Pinpoint the cell where the given text exists, returning its (X, Y) midpoint coordinate. 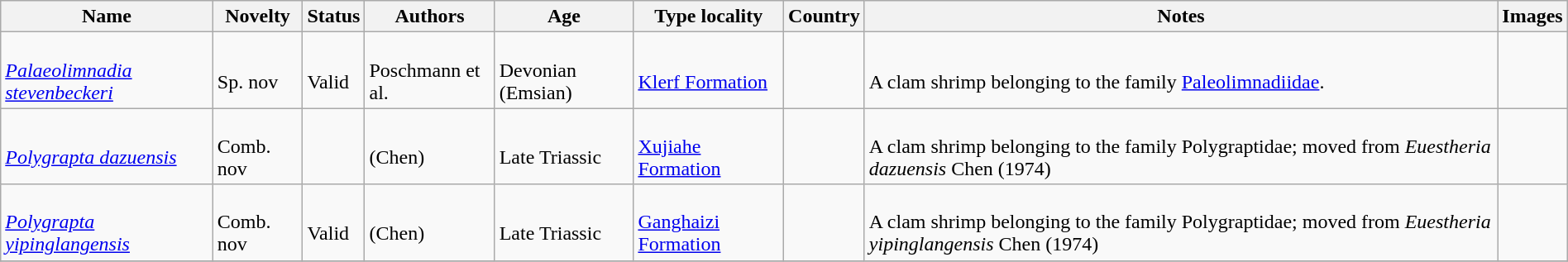
A clam shrimp belonging to the family Paleolimnadiidae. (1181, 70)
Type locality (709, 17)
Sp. nov (258, 70)
Country (825, 17)
Poschmann et al. (430, 70)
Xujiahe Formation (709, 146)
Klerf Formation (709, 70)
A clam shrimp belonging to the family Polygraptidae; moved from Euestheria dazuensis Chen (1974) (1181, 146)
Notes (1181, 17)
Ganghaizi Formation (709, 222)
A clam shrimp belonging to the family Polygraptidae; moved from Euestheria yipinglangensis Chen (1974) (1181, 222)
Name (107, 17)
Palaeolimnadia stevenbeckeri (107, 70)
Images (1532, 17)
Age (564, 17)
Authors (430, 17)
Polygrapta dazuensis (107, 146)
Devonian (Emsian) (564, 70)
Status (334, 17)
Novelty (258, 17)
Polygrapta yipinglangensis (107, 222)
